Scan for the cell matching the given text and deliver its (X, Y) coordinate at center. 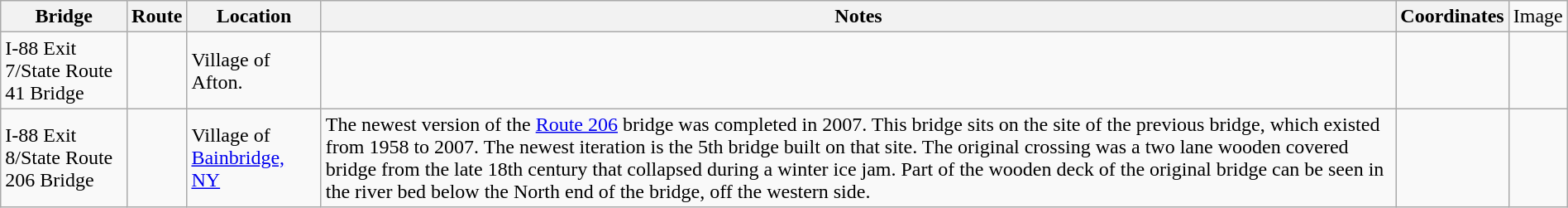
Location (254, 17)
Bridge (65, 17)
I-88 Exit 8/State Route 206 Bridge (65, 157)
Village of Afton. (254, 70)
Route (157, 17)
Village of Bainbridge, NY (254, 157)
I-88 Exit 7/State Route 41 Bridge (65, 70)
Image (1538, 17)
Notes (858, 17)
Coordinates (1452, 17)
